Capture the cell that displays the provided text and extract its (x, y) central coordinate. 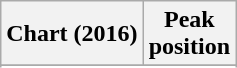
Chart (2016) (72, 34)
Peak position (189, 34)
